From the cell containing the given text, extract its center point as [x, y] coordinate. 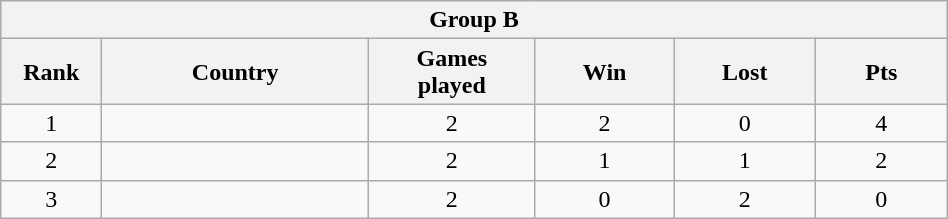
Games played [452, 72]
Country [236, 72]
Group B [474, 20]
Rank [52, 72]
Pts [881, 72]
Lost [744, 72]
4 [881, 123]
Win [604, 72]
3 [52, 199]
